Search for the cell housing the specified text and yield its (X, Y) center coordinate. 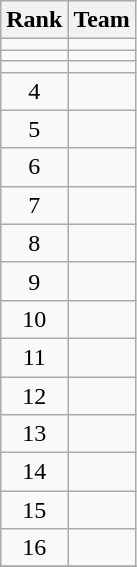
11 (34, 357)
9 (34, 281)
15 (34, 510)
4 (34, 91)
Rank (34, 20)
12 (34, 395)
6 (34, 167)
13 (34, 434)
16 (34, 548)
10 (34, 319)
5 (34, 129)
7 (34, 205)
8 (34, 243)
Team (102, 20)
14 (34, 472)
